Locate the cell with the specified text and output its [x, y] center coordinate. 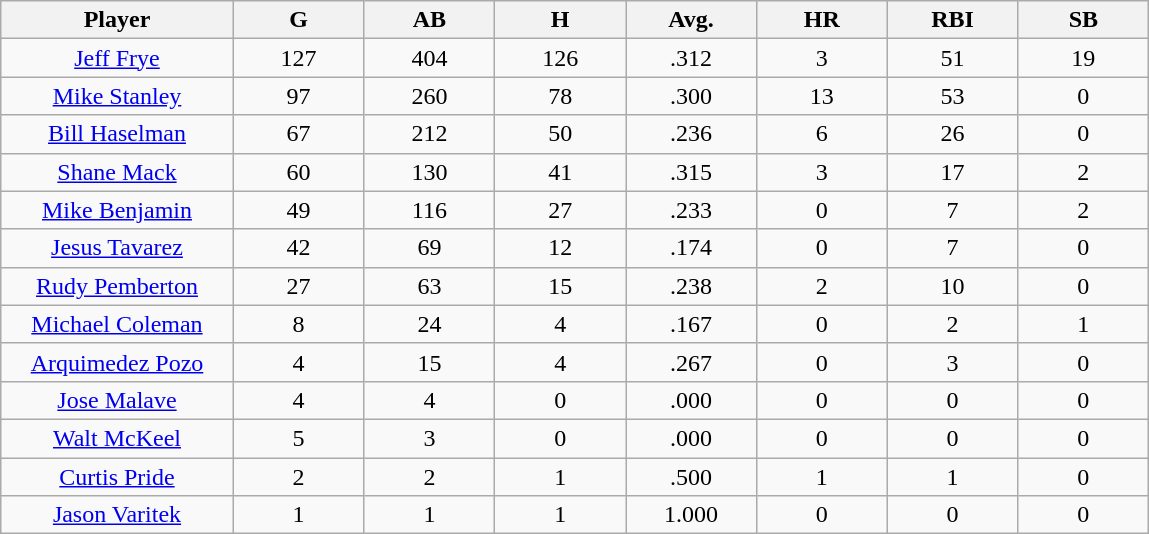
G [298, 20]
97 [298, 96]
Jason Varitek [117, 515]
.315 [692, 172]
RBI [952, 20]
78 [560, 96]
8 [298, 324]
.312 [692, 58]
42 [298, 248]
.267 [692, 362]
Jeff Frye [117, 58]
10 [952, 286]
.236 [692, 134]
130 [430, 172]
51 [952, 58]
260 [430, 96]
Bill Haselman [117, 134]
127 [298, 58]
53 [952, 96]
12 [560, 248]
50 [560, 134]
Jose Malave [117, 400]
24 [430, 324]
69 [430, 248]
116 [430, 210]
5 [298, 438]
Jesus Tavarez [117, 248]
404 [430, 58]
17 [952, 172]
.238 [692, 286]
.167 [692, 324]
.300 [692, 96]
.174 [692, 248]
HR [822, 20]
H [560, 20]
13 [822, 96]
49 [298, 210]
Mike Benjamin [117, 210]
Player [117, 20]
Mike Stanley [117, 96]
63 [430, 286]
Curtis Pride [117, 477]
Michael Coleman [117, 324]
SB [1084, 20]
Rudy Pemberton [117, 286]
Shane Mack [117, 172]
67 [298, 134]
1.000 [692, 515]
26 [952, 134]
126 [560, 58]
Avg. [692, 20]
212 [430, 134]
Walt McKeel [117, 438]
41 [560, 172]
AB [430, 20]
.233 [692, 210]
6 [822, 134]
Arquimedez Pozo [117, 362]
19 [1084, 58]
60 [298, 172]
.500 [692, 477]
